Determine the (X, Y) coordinate at the center of the cell enclosing the given text.  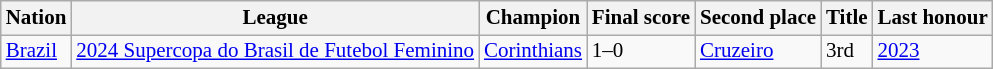
Brazil (36, 52)
League (275, 18)
Second place (758, 18)
Cruzeiro (758, 52)
3rd (847, 52)
Last honour (933, 18)
Corinthians (533, 52)
Final score (641, 18)
Nation (36, 18)
2024 Supercopa do Brasil de Futebol Feminino (275, 52)
Title (847, 18)
1–0 (641, 52)
2023 (933, 52)
Champion (533, 18)
